Identify which cell holds the provided text, then report its [x, y] central coordinate. 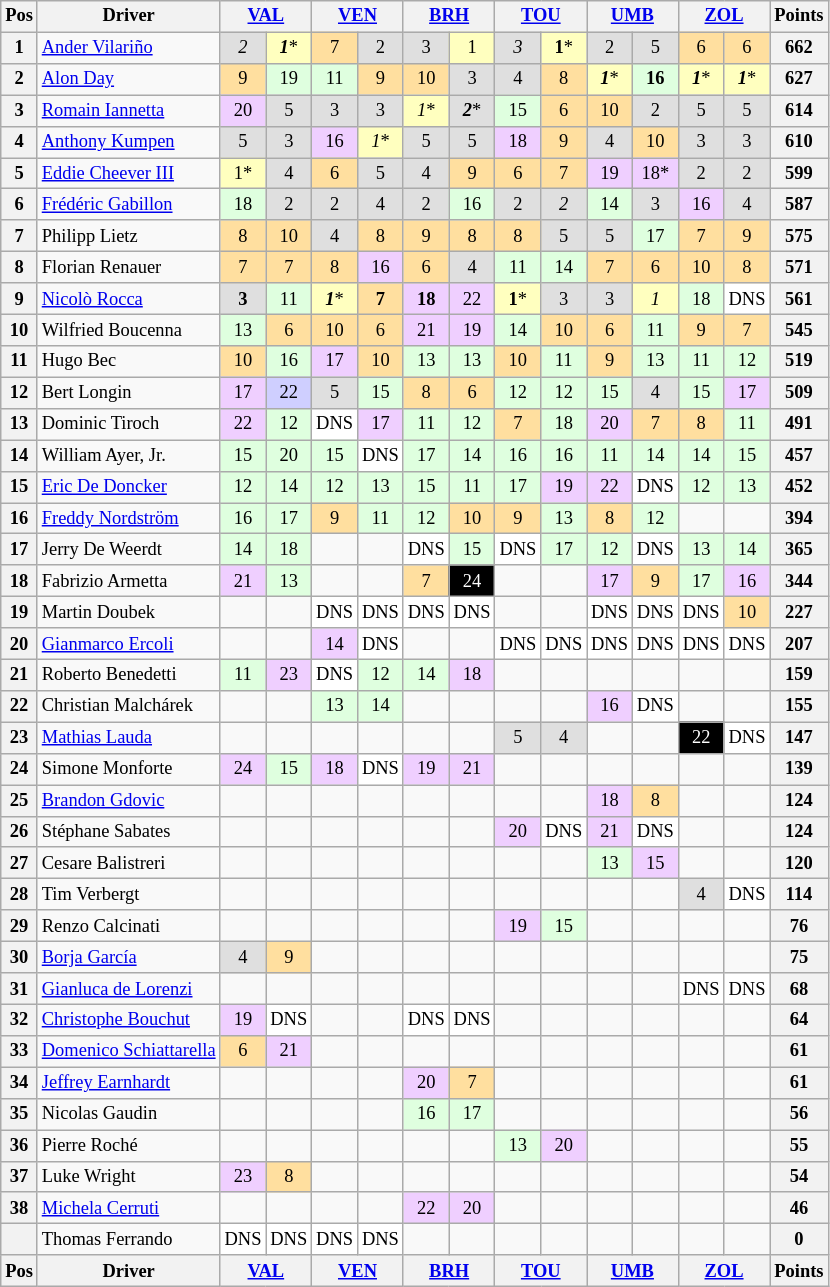
William Ayer, Jr. [128, 456]
Wilfried Boucenna [128, 330]
Romain Iannetta [128, 110]
56 [799, 1114]
Renzo Calcinati [128, 926]
Nicolò Rocca [128, 298]
Freddy Nordström [128, 518]
575 [799, 236]
627 [799, 80]
Gianluca de Lorenzi [128, 988]
38 [20, 1208]
Domenico Schiattarella [128, 1052]
207 [799, 644]
Mathias Lauda [128, 738]
344 [799, 582]
31 [20, 988]
54 [799, 1176]
37 [20, 1176]
120 [799, 864]
34 [20, 1082]
Hugo Bec [128, 362]
545 [799, 330]
Borja García [128, 958]
Jerry De Weerdt [128, 550]
Christophe Bouchut [128, 1020]
509 [799, 392]
571 [799, 268]
Luke Wright [128, 1176]
30 [20, 958]
25 [20, 800]
0 [799, 1240]
Stéphane Sabates [128, 832]
64 [799, 1020]
Anthony Kumpen [128, 142]
Pierre Roché [128, 1146]
Simone Monforte [128, 770]
159 [799, 676]
Frédéric Gabillon [128, 204]
452 [799, 486]
Gianmarco Ercoli [128, 644]
Thomas Ferrando [128, 1240]
227 [799, 612]
75 [799, 958]
55 [799, 1146]
614 [799, 110]
610 [799, 142]
Ander Vilariño [128, 48]
365 [799, 550]
29 [20, 926]
Eric De Doncker [128, 486]
662 [799, 48]
36 [20, 1146]
28 [20, 894]
Philipp Lietz [128, 236]
Jeffrey Earnhardt [128, 1082]
Michela Cerruti [128, 1208]
Bert Longin [128, 392]
32 [20, 1020]
155 [799, 706]
68 [799, 988]
Tim Verbergt [128, 894]
561 [799, 298]
Brandon Gdovic [128, 800]
27 [20, 864]
519 [799, 362]
Martin Doubek [128, 612]
2* [472, 110]
394 [799, 518]
139 [799, 770]
Fabrizio Armetta [128, 582]
Cesare Balistreri [128, 864]
147 [799, 738]
35 [20, 1114]
599 [799, 174]
Roberto Benedetti [128, 676]
Nicolas Gaudin [128, 1114]
457 [799, 456]
76 [799, 926]
114 [799, 894]
Florian Renauer [128, 268]
491 [799, 424]
Dominic Tiroch [128, 424]
18* [655, 174]
33 [20, 1052]
Eddie Cheever III [128, 174]
Christian Malchárek [128, 706]
587 [799, 204]
Alon Day [128, 80]
26 [20, 832]
46 [799, 1208]
